From the cell containing the given text, extract its center point as [X, Y] coordinate. 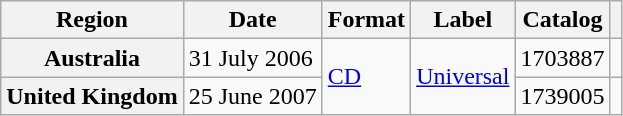
United Kingdom [92, 96]
1703887 [562, 58]
1739005 [562, 96]
CD [366, 77]
Catalog [562, 20]
Universal [463, 77]
31 July 2006 [252, 58]
Date [252, 20]
Region [92, 20]
Format [366, 20]
Label [463, 20]
25 June 2007 [252, 96]
Australia [92, 58]
